Locate the cell with the specified text and output its (X, Y) center coordinate. 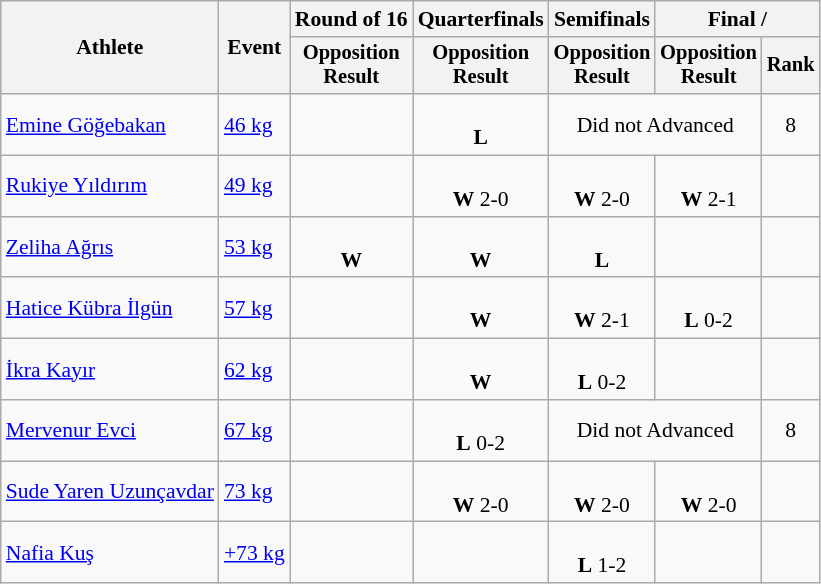
62 kg (254, 370)
Emine Göğebakan (110, 124)
L 1-2 (602, 552)
Rukiye Yıldırım (110, 186)
Quarterfinals (481, 19)
49 kg (254, 186)
57 kg (254, 308)
Round of 16 (352, 19)
İkra Kayır (110, 370)
Athlete (110, 48)
Hatice Kübra İlgün (110, 308)
+73 kg (254, 552)
Event (254, 48)
53 kg (254, 248)
46 kg (254, 124)
Zeliha Ağrıs (110, 248)
Semifinals (602, 19)
67 kg (254, 430)
Final / (737, 19)
Nafia Kuş (110, 552)
Rank (791, 66)
Mervenur Evci (110, 430)
73 kg (254, 492)
Sude Yaren Uzunçavdar (110, 492)
